Pinpoint the cell where the given text exists, returning its (X, Y) midpoint coordinate. 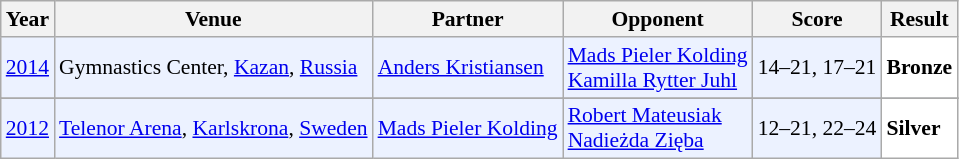
2014 (28, 68)
Result (919, 19)
Venue (214, 19)
12–21, 22–24 (818, 128)
Mads Pieler Kolding Kamilla Rytter Juhl (658, 68)
14–21, 17–21 (818, 68)
Partner (468, 19)
2012 (28, 128)
Anders Kristiansen (468, 68)
Opponent (658, 19)
Bronze (919, 68)
Telenor Arena, Karlskrona, Sweden (214, 128)
Mads Pieler Kolding (468, 128)
Gymnastics Center, Kazan, Russia (214, 68)
Robert Mateusiak Nadieżda Zięba (658, 128)
Year (28, 19)
Silver (919, 128)
Score (818, 19)
